Find where the given text appears and provide that cell's center as (X, Y) coordinate. 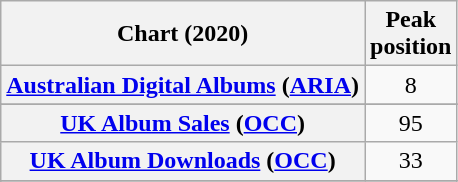
Peakposition (411, 34)
Australian Digital Albums (ARIA) (183, 85)
UK Album Sales (OCC) (183, 123)
UK Album Downloads (OCC) (183, 161)
33 (411, 161)
95 (411, 123)
8 (411, 85)
Chart (2020) (183, 34)
